Determine the (X, Y) coordinate at the center of the cell enclosing the given text.  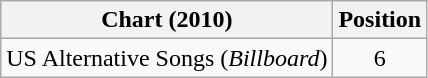
Chart (2010) (167, 20)
6 (380, 58)
US Alternative Songs (Billboard) (167, 58)
Position (380, 20)
